Find where the given text appears and provide that cell's center as (X, Y) coordinate. 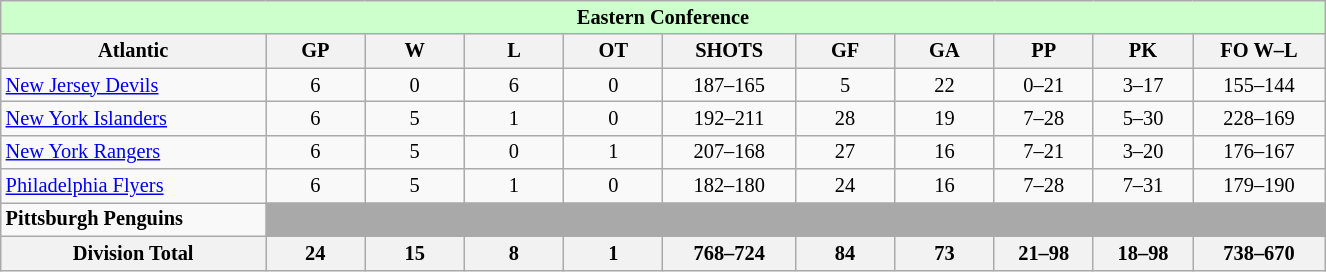
179–190 (1260, 186)
738–670 (1260, 253)
27 (844, 152)
Division Total (134, 253)
3–17 (1142, 85)
18–98 (1142, 253)
FO W–L (1260, 51)
Atlantic (134, 51)
PP (1044, 51)
Pittsburgh Penguins (134, 219)
228–169 (1260, 118)
8 (514, 253)
19 (944, 118)
3–20 (1142, 152)
PK (1142, 51)
15 (414, 253)
OT (614, 51)
GP (316, 51)
New York Islanders (134, 118)
7–31 (1142, 186)
SHOTS (729, 51)
28 (844, 118)
5–30 (1142, 118)
207–168 (729, 152)
84 (844, 253)
Philadelphia Flyers (134, 186)
192–211 (729, 118)
176–167 (1260, 152)
7–21 (1044, 152)
W (414, 51)
L (514, 51)
New York Rangers (134, 152)
73 (944, 253)
21–98 (1044, 253)
GA (944, 51)
New Jersey Devils (134, 85)
187–165 (729, 85)
Eastern Conference (663, 17)
0–21 (1044, 85)
22 (944, 85)
155–144 (1260, 85)
768–724 (729, 253)
GF (844, 51)
182–180 (729, 186)
